Pinpoint the cell where the given text exists, returning its [X, Y] midpoint coordinate. 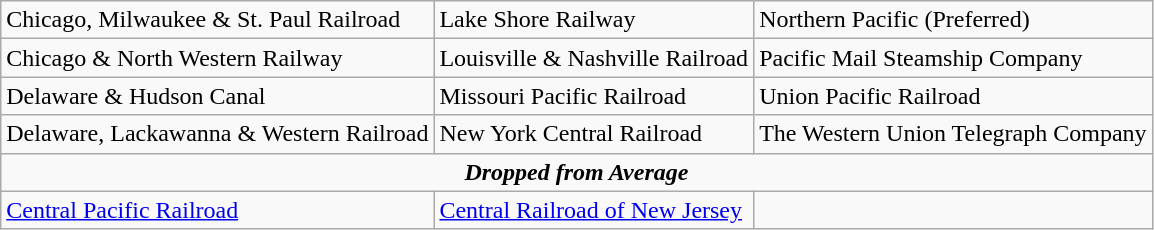
Missouri Pacific Railroad [594, 96]
Northern Pacific (Preferred) [953, 20]
Central Pacific Railroad [218, 210]
The Western Union Telegraph Company [953, 134]
New York Central Railroad [594, 134]
Delaware & Hudson Canal [218, 96]
Chicago & North Western Railway [218, 58]
Dropped from Average [576, 172]
Union Pacific Railroad [953, 96]
Pacific Mail Steamship Company [953, 58]
Chicago, Milwaukee & St. Paul Railroad [218, 20]
Central Railroad of New Jersey [594, 210]
Louisville & Nashville Railroad [594, 58]
Delaware, Lackawanna & Western Railroad [218, 134]
Lake Shore Railway [594, 20]
